Search for the cell housing the specified text and yield its [X, Y] center coordinate. 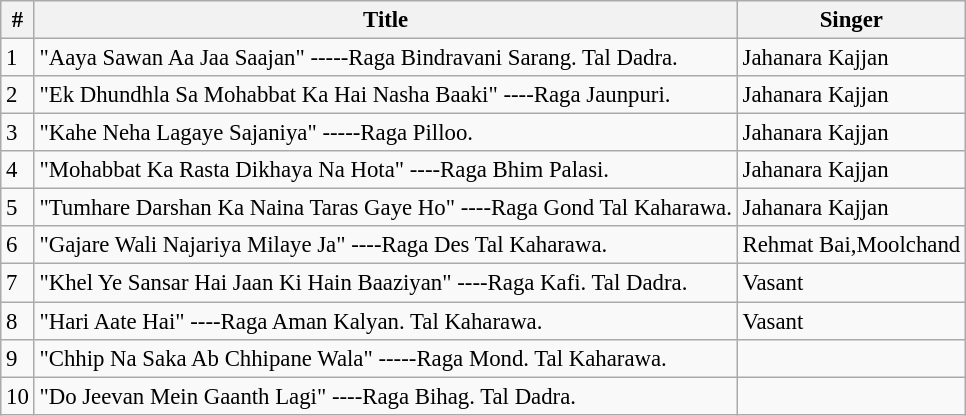
3 [18, 133]
"Kahe Neha Lagaye Sajaniya" -----Raga Pilloo. [386, 133]
"Aaya Sawan Aa Jaa Saajan" -----Raga Bindravani Sarang. Tal Dadra. [386, 58]
8 [18, 321]
"Chhip Na Saka Ab Chhipane Wala" -----Raga Mond. Tal Kaharawa. [386, 358]
5 [18, 208]
"Khel Ye Sansar Hai Jaan Ki Hain Baaziyan" ----Raga Kafi. Tal Dadra. [386, 283]
Rehmat Bai,Moolchand [851, 245]
Title [386, 20]
"Mohabbat Ka Rasta Dikhaya Na Hota" ----Raga Bhim Palasi. [386, 170]
# [18, 20]
9 [18, 358]
"Tumhare Darshan Ka Naina Taras Gaye Ho" ----Raga Gond Tal Kaharawa. [386, 208]
4 [18, 170]
2 [18, 95]
"Do Jeevan Mein Gaanth Lagi" ----Raga Bihag. Tal Dadra. [386, 396]
"Ek Dhundhla Sa Mohabbat Ka Hai Nasha Baaki" ----Raga Jaunpuri. [386, 95]
1 [18, 58]
"Gajare Wali Najariya Milaye Ja" ----Raga Des Tal Kaharawa. [386, 245]
6 [18, 245]
10 [18, 396]
Singer [851, 20]
"Hari Aate Hai" ----Raga Aman Kalyan. Tal Kaharawa. [386, 321]
7 [18, 283]
